Detect which cell encompasses the target text, then output its [x, y] center coordinate. 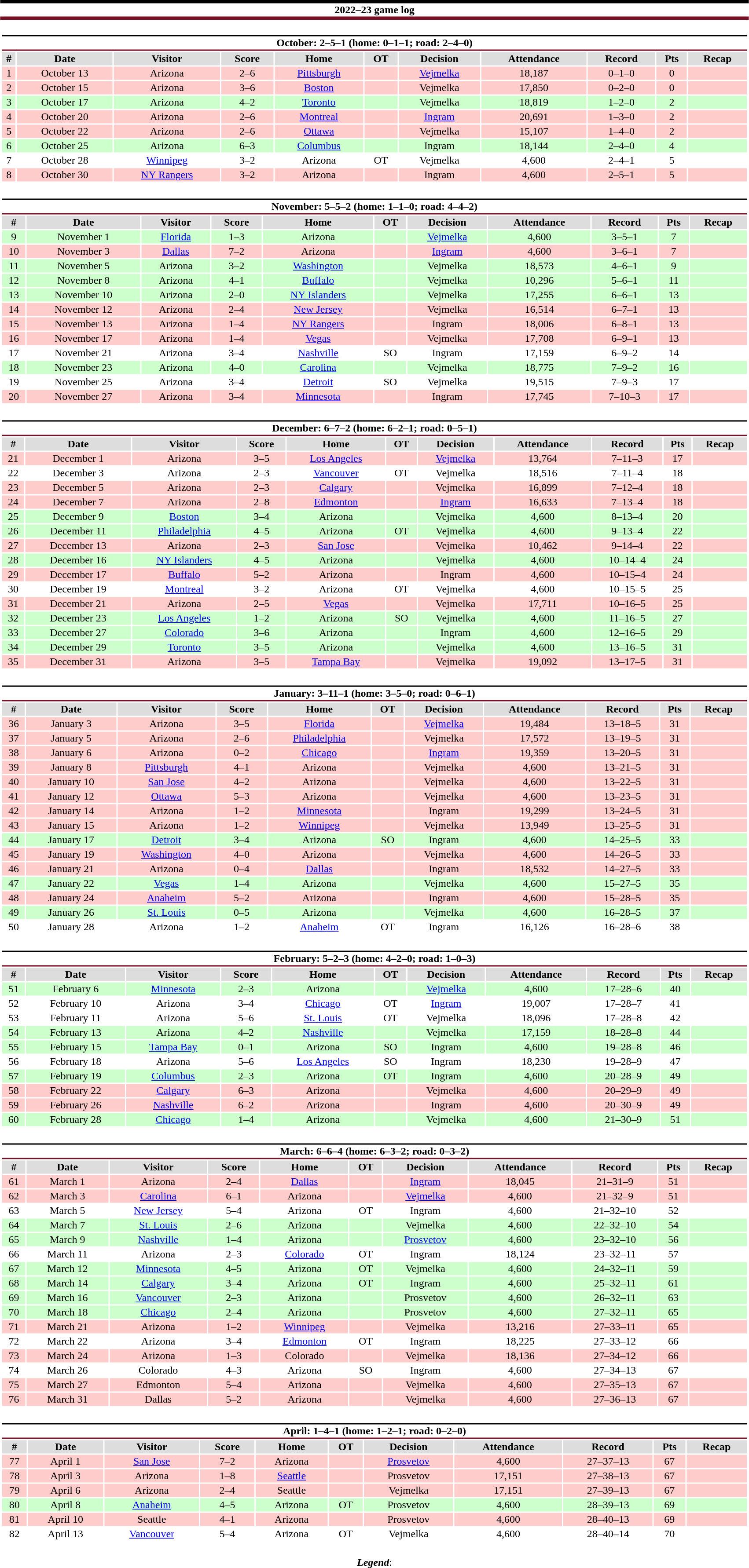
18,819 [534, 102]
16,633 [542, 502]
March 16 [68, 1298]
January 12 [71, 797]
19,092 [542, 662]
January 3 [71, 724]
14–25–5 [622, 840]
79 [14, 1491]
April 6 [65, 1491]
43 [13, 826]
21 [13, 459]
62 [14, 1196]
21–31–9 [615, 1182]
27–33–11 [615, 1327]
October 17 [65, 102]
October 28 [65, 161]
January 24 [71, 898]
1–8 [227, 1476]
2022–23 game log [374, 10]
10–16–5 [628, 604]
13–23–5 [622, 797]
10–14–4 [628, 560]
March 11 [68, 1254]
1 [9, 73]
October 25 [65, 146]
19,515 [540, 382]
15,107 [534, 132]
April 13 [65, 1534]
28–40–14 [608, 1534]
27–38–13 [608, 1476]
January 6 [71, 753]
April: 1–4–1 (home: 1–2–1; road: 0–2–0) [374, 1431]
November 3 [84, 251]
76 [14, 1399]
9–14–4 [628, 546]
23 [13, 488]
2–4–0 [621, 146]
December 31 [78, 662]
November 23 [84, 367]
January 17 [71, 840]
0–4 [242, 869]
17–28–7 [624, 1003]
39 [13, 768]
February 26 [76, 1105]
5–3 [242, 797]
30 [13, 589]
17,745 [540, 396]
27–36–13 [615, 1399]
October 22 [65, 132]
3 [9, 102]
18,136 [520, 1356]
16,514 [540, 309]
32 [13, 618]
20–28–9 [624, 1076]
7–9–3 [624, 382]
68 [14, 1283]
19 [14, 382]
18,775 [540, 367]
13–18–5 [622, 724]
13–21–5 [622, 768]
10 [14, 251]
6–6–1 [624, 295]
50 [13, 927]
17,572 [534, 738]
April 3 [65, 1476]
January 22 [71, 884]
18,187 [534, 73]
17,708 [540, 338]
October 13 [65, 73]
February 19 [76, 1076]
3–6–1 [624, 251]
53 [13, 1018]
7–12–4 [628, 488]
November 13 [84, 324]
November: 5–5–2 (home: 1–1–0; road: 4–4–2) [374, 207]
November 27 [84, 396]
81 [14, 1520]
73 [14, 1356]
19,299 [534, 811]
2–5–1 [621, 175]
March 14 [68, 1283]
March: 6–6–4 (home: 6–3–2; road: 0–3–2) [374, 1151]
13–25–5 [622, 826]
23–32–10 [615, 1240]
February 11 [76, 1018]
18,045 [520, 1182]
November 8 [84, 280]
7–10–3 [624, 396]
December 17 [78, 575]
27–37–13 [608, 1462]
21–32–9 [615, 1196]
18,096 [536, 1018]
21–30–9 [624, 1119]
28–40–13 [608, 1520]
November 17 [84, 338]
17,850 [534, 88]
January 8 [71, 768]
78 [14, 1476]
26–32–11 [615, 1298]
December 29 [78, 647]
19,007 [536, 1003]
October 15 [65, 88]
6 [9, 146]
13,216 [520, 1327]
February 28 [76, 1119]
March 31 [68, 1399]
19,359 [534, 753]
March 12 [68, 1269]
19–28–8 [624, 1047]
March 5 [68, 1211]
28–39–13 [608, 1505]
13,949 [534, 826]
18,230 [536, 1061]
20–30–9 [624, 1105]
January 5 [71, 738]
13–20–5 [622, 753]
March 18 [68, 1312]
December 19 [78, 589]
13–22–5 [622, 782]
7–13–4 [628, 502]
March 22 [68, 1341]
27–35–13 [615, 1385]
5–6–1 [624, 280]
9–13–4 [628, 531]
December 13 [78, 546]
December 5 [78, 488]
December 21 [78, 604]
December 1 [78, 459]
18,144 [534, 146]
November 1 [84, 237]
March 21 [68, 1327]
2–5 [261, 604]
December 3 [78, 473]
March 27 [68, 1385]
0–2 [242, 753]
1–4–0 [621, 132]
26 [13, 531]
2–4–1 [621, 161]
17,255 [540, 295]
December 7 [78, 502]
6–9–2 [624, 353]
17,711 [542, 604]
November 21 [84, 353]
4–6–1 [624, 266]
December 9 [78, 517]
February 18 [76, 1061]
80 [14, 1505]
17–28–6 [624, 989]
January 28 [71, 927]
7–11–4 [628, 473]
February 13 [76, 1032]
10–15–4 [628, 575]
19–28–9 [624, 1061]
6–1 [234, 1196]
April 8 [65, 1505]
January 26 [71, 913]
58 [13, 1090]
November 12 [84, 309]
13,764 [542, 459]
January: 3–11–1 (home: 3–5–0; road: 0–6–1) [374, 693]
75 [14, 1385]
0–1–0 [621, 73]
January 21 [71, 869]
16,899 [542, 488]
12 [14, 280]
14–27–5 [622, 869]
7–9–2 [624, 367]
November 10 [84, 295]
72 [14, 1341]
February 10 [76, 1003]
February: 5–2–3 (home: 4–2–0; road: 1–0–3) [374, 959]
January 15 [71, 826]
34 [13, 647]
October 20 [65, 117]
April 10 [65, 1520]
10,296 [540, 280]
18–28–8 [624, 1032]
December 16 [78, 560]
20,691 [534, 117]
27–34–12 [615, 1356]
27–33–12 [615, 1341]
77 [14, 1462]
17–28–8 [624, 1018]
24–32–11 [615, 1269]
18,532 [534, 869]
April 1 [65, 1462]
March 1 [68, 1182]
6–7–1 [624, 309]
12–16–5 [628, 633]
11–16–5 [628, 618]
February 6 [76, 989]
15–28–5 [622, 898]
18,225 [520, 1341]
60 [13, 1119]
January 14 [71, 811]
October: 2–5–1 (home: 0–1–1; road: 2–4–0) [374, 43]
15–27–5 [622, 884]
64 [14, 1225]
December: 6–7–2 (home: 6–2–1; road: 0–5–1) [374, 428]
19,484 [534, 724]
December 23 [78, 618]
6–8–1 [624, 324]
18,573 [540, 266]
February 22 [76, 1090]
23–32–11 [615, 1254]
January 10 [71, 782]
November 25 [84, 382]
48 [13, 898]
0–1 [246, 1047]
March 26 [68, 1370]
7–11–3 [628, 459]
22–32–10 [615, 1225]
4–3 [234, 1370]
1–3–0 [621, 117]
14–26–5 [622, 855]
18,124 [520, 1254]
3–5–1 [624, 237]
1–2–0 [621, 102]
28 [13, 560]
13–16–5 [628, 647]
November 5 [84, 266]
December 11 [78, 531]
October 30 [65, 175]
March 3 [68, 1196]
16,126 [534, 927]
6–9–1 [624, 338]
82 [14, 1534]
36 [13, 724]
15 [14, 324]
6–2 [246, 1105]
December 27 [78, 633]
2–8 [261, 502]
27–39–13 [608, 1491]
45 [13, 855]
21–32–10 [615, 1211]
8 [9, 175]
2–0 [237, 295]
18,516 [542, 473]
10,462 [542, 546]
18,006 [540, 324]
March 24 [68, 1356]
20–29–9 [624, 1090]
January 19 [71, 855]
74 [14, 1370]
13–17–5 [628, 662]
0–5 [242, 913]
10–15–5 [628, 589]
25–32–11 [615, 1283]
13–24–5 [622, 811]
16–28–5 [622, 913]
March 7 [68, 1225]
March 9 [68, 1240]
13–19–5 [622, 738]
55 [13, 1047]
27–34–13 [615, 1370]
0–2–0 [621, 88]
February 15 [76, 1047]
27–32–11 [615, 1312]
8–13–4 [628, 517]
16–28–6 [622, 927]
71 [14, 1327]
